Capture the cell that displays the provided text and extract its (X, Y) central coordinate. 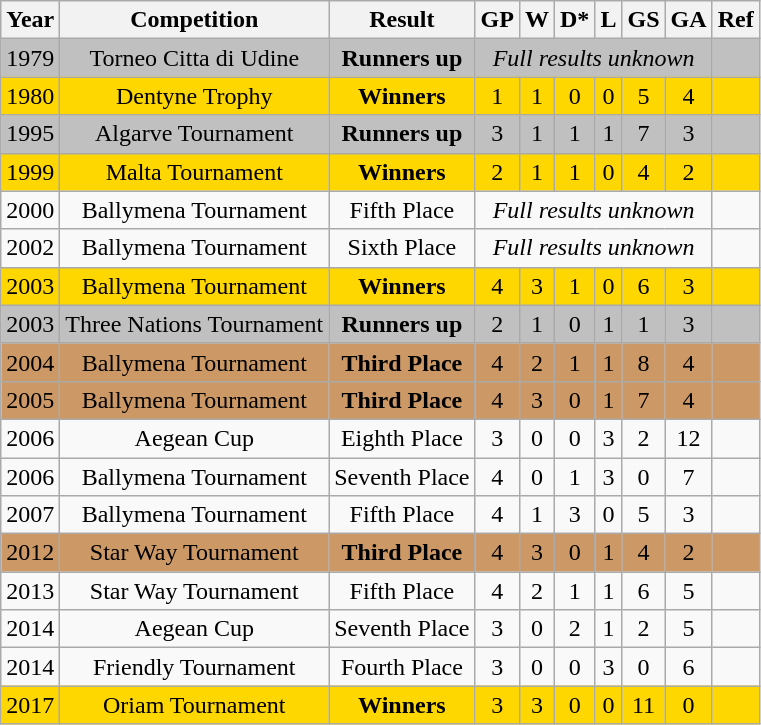
Dentyne Trophy (194, 96)
Malta Tournament (194, 172)
GP (497, 20)
L (608, 20)
Ref (736, 20)
2007 (30, 515)
2002 (30, 248)
W (536, 20)
Friendly Tournament (194, 667)
2004 (30, 362)
8 (644, 362)
Year (30, 20)
2017 (30, 705)
Algarve Tournament (194, 134)
1995 (30, 134)
GA (688, 20)
2000 (30, 210)
2005 (30, 400)
Three Nations Tournament (194, 324)
Fourth Place (402, 667)
1979 (30, 58)
1999 (30, 172)
Sixth Place (402, 248)
Result (402, 20)
2012 (30, 553)
Oriam Tournament (194, 705)
2013 (30, 591)
Competition (194, 20)
GS (644, 20)
12 (688, 438)
Eighth Place (402, 438)
1980 (30, 96)
D* (575, 20)
Torneo Citta di Udine (194, 58)
11 (644, 705)
